Pinpoint the cell where the given text exists, returning its [X, Y] midpoint coordinate. 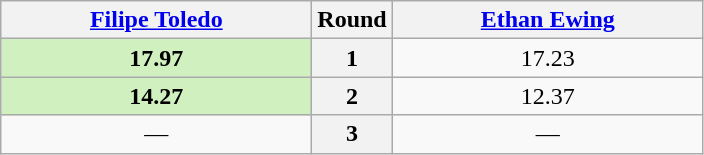
14.27 [156, 96]
3 [352, 134]
Filipe Toledo [156, 20]
17.23 [548, 58]
Round [352, 20]
1 [352, 58]
2 [352, 96]
12.37 [548, 96]
Ethan Ewing [548, 20]
17.97 [156, 58]
